Locate the cell with the specified text and output its [X, Y] center coordinate. 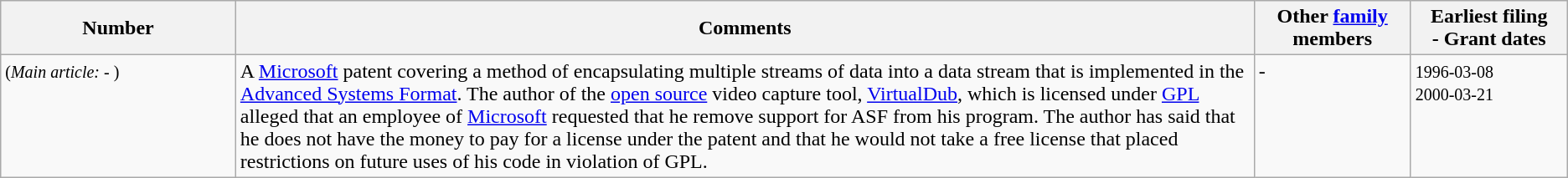
(Main article: - ) [119, 116]
Other family members [1332, 28]
Earliest filing - Grant dates [1489, 28]
Number [119, 28]
Comments [745, 28]
1996-03-08 2000-03-21 [1489, 116]
- [1332, 116]
